Determine the [x, y] coordinate at the center of the cell enclosing the given text.  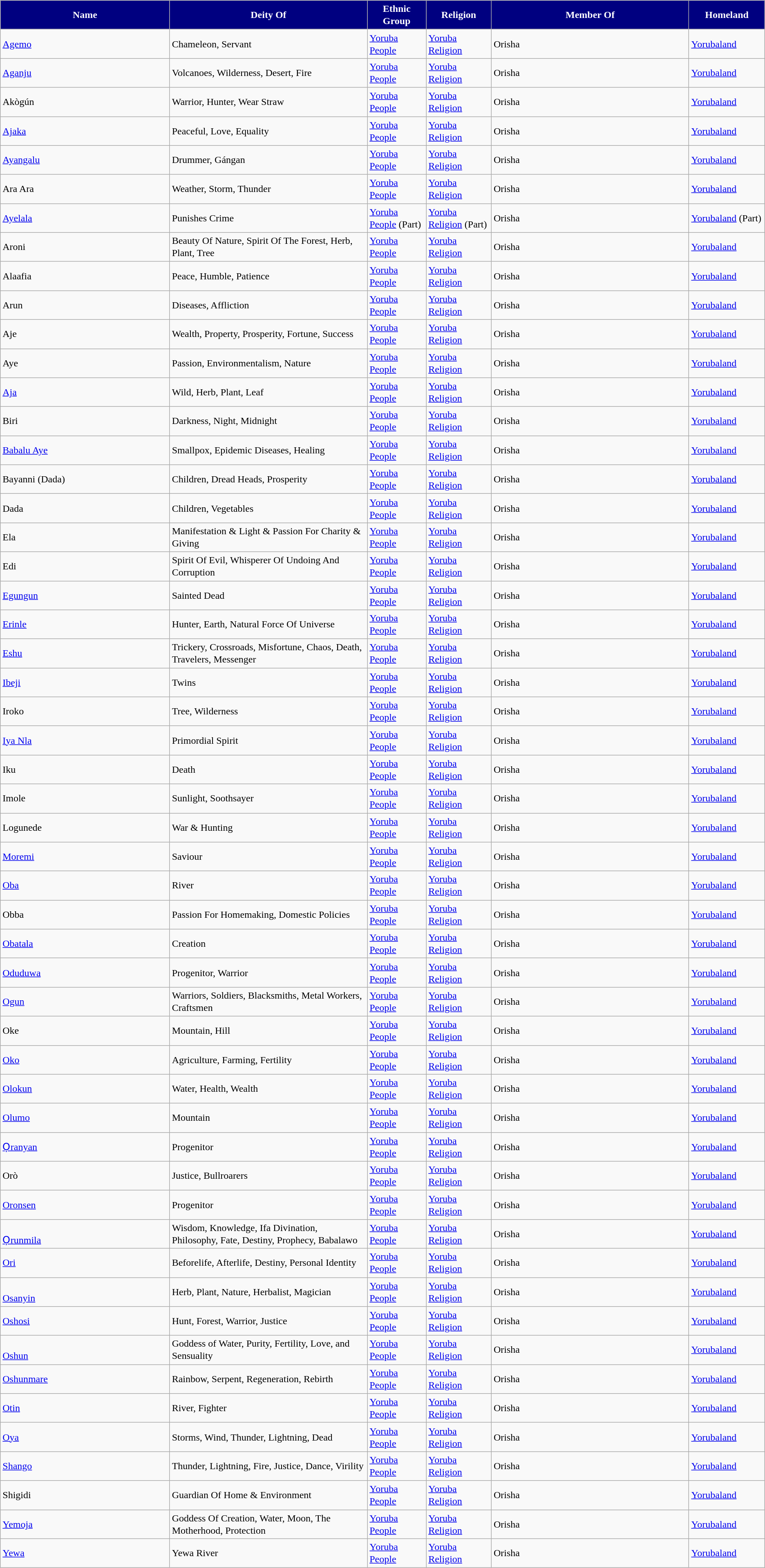
Babalu Aye [85, 450]
Ara Ara [85, 189]
Alaafia [85, 276]
Wild, Herb, Plant, Leaf [268, 392]
Name [85, 15]
Iya Nla [85, 740]
Death [268, 770]
Agriculture, Farming, Fertility [268, 1059]
Beauty Of Nature, Spirit Of The Forest, Herb, Plant, Tree [268, 247]
Diseases, Affliction [268, 305]
Wealth, Property, Prosperity, Fortune, Success [268, 334]
Oshosi [85, 1321]
Ogun [85, 1001]
Logunede [85, 827]
Ethnic Group [397, 15]
Oba [85, 885]
Religion [459, 15]
Ọranyan [85, 1147]
Trickery, Crossroads, Misfortune, Chaos, Death, Travelers, Messenger [268, 654]
Obba [85, 915]
Oshun [85, 1350]
Osanyin [85, 1292]
Eshu [85, 654]
Otin [85, 1408]
Imole [85, 798]
Aganju [85, 73]
Orò [85, 1175]
Biri [85, 422]
Sunlight, Soothsayer [268, 798]
Arun [85, 305]
Oko [85, 1059]
Saviour [268, 857]
Passion, Environmentalism, Nature [268, 364]
Warrior, Hunter, Wear Straw [268, 102]
Iku [85, 770]
Manifestation & Light & Passion For Charity & Giving [268, 538]
Goddess Of Creation, Water, Moon, The Motherhood, Protection [268, 1524]
Shigidi [85, 1495]
Ọrunmila [85, 1233]
Justice, Bullroarers [268, 1175]
Creation [268, 943]
Yoruba Religion (Part) [459, 218]
Oya [85, 1437]
Akògún [85, 102]
Drummer, Gángan [268, 160]
Iroko [85, 712]
Ori [85, 1263]
Peace, Humble, Patience [268, 276]
Aja [85, 392]
Weather, Storm, Thunder [268, 189]
Homeland [727, 15]
Punishes Crime [268, 218]
Ajaka [85, 131]
Yorubaland (Part) [727, 218]
River, Fighter [268, 1408]
Beforelife, Afterlife, Destiny, Personal Identity [268, 1263]
Goddess of Water, Purity, Fertility, Love, and Sensuality [268, 1350]
Erinle [85, 624]
Olumo [85, 1117]
Hunt, Forest, Warrior, Justice [268, 1321]
Oshunmare [85, 1379]
Edi [85, 566]
Shango [85, 1466]
Smallpox, Epidemic Diseases, Healing [268, 450]
Member Of [590, 15]
Rainbow, Serpent, Regeneration, Rebirth [268, 1379]
Deity Of [268, 15]
Yemoja [85, 1524]
River [268, 885]
Moremi [85, 857]
Passion For Homemaking, Domestic Policies [268, 915]
Darkness, Night, Midnight [268, 422]
Aje [85, 334]
Guardian Of Home & Environment [268, 1495]
Thunder, Lightning, Fire, Justice, Dance, Virility [268, 1466]
Aroni [85, 247]
Olokun [85, 1089]
Twins [268, 682]
Oronsen [85, 1205]
Herb, Plant, Nature, Herbalist, Magician [268, 1292]
Hunter, Earth, Natural Force Of Universe [268, 624]
Egungun [85, 596]
Wisdom, Knowledge, Ifa Divination, Philosophy, Fate, Destiny, Prophecy, Babalawo [268, 1233]
Water, Health, Wealth [268, 1089]
Sainted Dead [268, 596]
Oduduwa [85, 973]
Progenitor, Warrior [268, 973]
Storms, Wind, Thunder, Lightning, Dead [268, 1437]
Primordial Spirit [268, 740]
Obatala [85, 943]
War & Hunting [268, 827]
Chameleon, Servant [268, 44]
Yoruba People (Part) [397, 218]
Yewa River [268, 1553]
Volcanoes, Wilderness, Desert, Fire [268, 73]
Mountain, Hill [268, 1031]
Ibeji [85, 682]
Mountain [268, 1117]
Children, Dread Heads, Prosperity [268, 480]
Dada [85, 508]
Tree, Wilderness [268, 712]
Ayangalu [85, 160]
Children, Vegetables [268, 508]
Bayanni (Dada) [85, 480]
Aye [85, 364]
Ela [85, 538]
Yewa [85, 1553]
Peaceful, Love, Equality [268, 131]
Oke [85, 1031]
Ayelala [85, 218]
Warriors, Soldiers, Blacksmiths, Metal Workers, Craftsmen [268, 1001]
Spirit Of Evil, Whisperer Of Undoing And Corruption [268, 566]
Agemo [85, 44]
